Locate the cell with the specified text and output its (x, y) center coordinate. 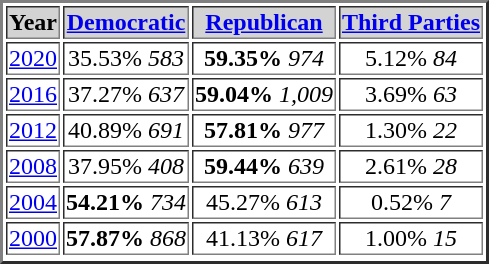
57.81% 977 (264, 130)
45.27% 613 (264, 202)
37.27% 637 (126, 94)
57.87% 868 (126, 238)
41.13% 617 (264, 238)
2016 (33, 94)
2020 (33, 58)
1.00% 15 (411, 238)
40.89% 691 (126, 130)
Democratic (126, 22)
59.04% 1,009 (264, 94)
Year (33, 22)
2.61% 28 (411, 166)
2004 (33, 202)
2008 (33, 166)
Republican (264, 22)
1.30% 22 (411, 130)
2012 (33, 130)
37.95% 408 (126, 166)
5.12% 84 (411, 58)
0.52% 7 (411, 202)
54.21% 734 (126, 202)
59.35% 974 (264, 58)
2000 (33, 238)
35.53% 583 (126, 58)
Third Parties (411, 22)
59.44% 639 (264, 166)
3.69% 63 (411, 94)
